Capture the cell that displays the provided text and extract its (X, Y) central coordinate. 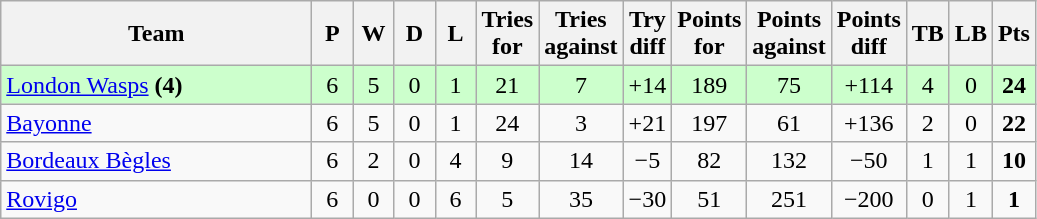
132 (789, 161)
Points against (789, 34)
197 (710, 123)
7 (581, 85)
61 (789, 123)
+21 (648, 123)
Try diff (648, 34)
P (332, 34)
Rovigo (156, 199)
+114 (868, 85)
Points for (710, 34)
21 (508, 85)
Pts (1014, 34)
35 (581, 199)
Tries against (581, 34)
Tries for (508, 34)
189 (710, 85)
+14 (648, 85)
Points diff (868, 34)
51 (710, 199)
Bordeaux Bègles (156, 161)
−50 (868, 161)
75 (789, 85)
82 (710, 161)
10 (1014, 161)
L (456, 34)
14 (581, 161)
9 (508, 161)
LB (970, 34)
−30 (648, 199)
−200 (868, 199)
22 (1014, 123)
+136 (868, 123)
3 (581, 123)
−5 (648, 161)
D (414, 34)
Team (156, 34)
Bayonne (156, 123)
W (374, 34)
251 (789, 199)
TB (928, 34)
London Wasps (4) (156, 85)
